Pinpoint the cell where the given text exists, returning its [X, Y] midpoint coordinate. 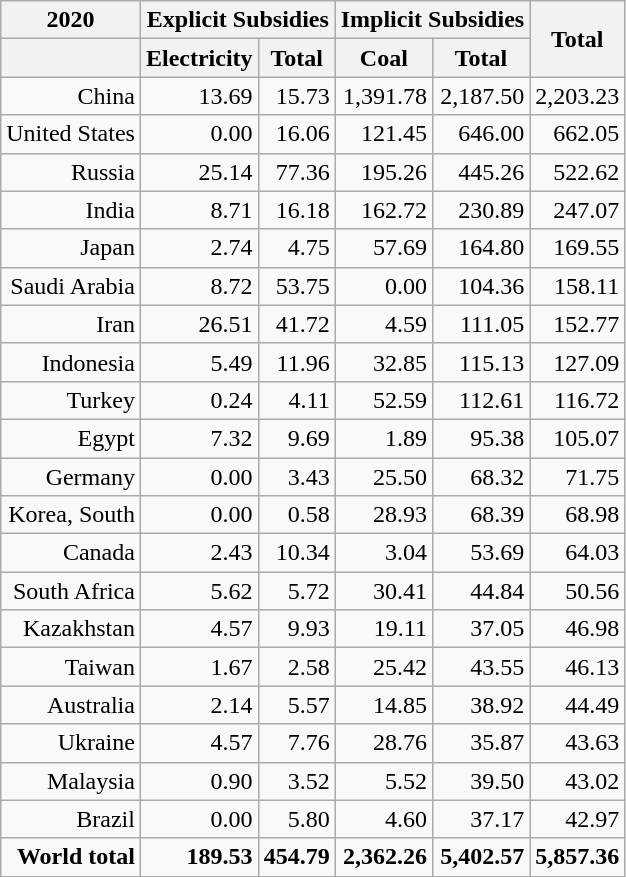
95.38 [480, 438]
2,203.23 [578, 96]
1.89 [384, 438]
53.75 [296, 286]
Egypt [71, 438]
Japan [71, 248]
28.76 [384, 743]
7.76 [296, 743]
China [71, 96]
2.14 [199, 705]
42.97 [578, 819]
16.18 [296, 210]
4.11 [296, 400]
1,391.78 [384, 96]
3.04 [384, 553]
5.52 [384, 781]
445.26 [480, 172]
77.36 [296, 172]
112.61 [480, 400]
Ukraine [71, 743]
0.90 [199, 781]
39.50 [480, 781]
37.05 [480, 629]
662.05 [578, 134]
5.62 [199, 591]
169.55 [578, 248]
Iran [71, 324]
16.06 [296, 134]
189.53 [199, 857]
57.69 [384, 248]
46.13 [578, 667]
116.72 [578, 400]
5.72 [296, 591]
164.80 [480, 248]
5,402.57 [480, 857]
25.42 [384, 667]
454.79 [296, 857]
5,857.36 [578, 857]
13.69 [199, 96]
Brazil [71, 819]
Taiwan [71, 667]
United States [71, 134]
43.63 [578, 743]
50.56 [578, 591]
25.50 [384, 477]
14.85 [384, 705]
Coal [384, 58]
South Africa [71, 591]
35.87 [480, 743]
Kazakhstan [71, 629]
28.93 [384, 515]
7.32 [199, 438]
4.60 [384, 819]
Saudi Arabia [71, 286]
4.75 [296, 248]
9.93 [296, 629]
53.69 [480, 553]
64.03 [578, 553]
India [71, 210]
195.26 [384, 172]
25.14 [199, 172]
World total [71, 857]
Germany [71, 477]
15.73 [296, 96]
104.36 [480, 286]
52.59 [384, 400]
Russia [71, 172]
105.07 [578, 438]
2020 [71, 20]
121.45 [384, 134]
127.09 [578, 362]
2.58 [296, 667]
247.07 [578, 210]
32.85 [384, 362]
2.74 [199, 248]
8.72 [199, 286]
162.72 [384, 210]
41.72 [296, 324]
2,187.50 [480, 96]
37.17 [480, 819]
522.62 [578, 172]
Indonesia [71, 362]
230.89 [480, 210]
115.13 [480, 362]
Implicit Subsidies [432, 20]
71.75 [578, 477]
68.39 [480, 515]
44.49 [578, 705]
Australia [71, 705]
152.77 [578, 324]
646.00 [480, 134]
5.57 [296, 705]
Korea, South [71, 515]
68.32 [480, 477]
4.59 [384, 324]
158.11 [578, 286]
46.98 [578, 629]
38.92 [480, 705]
26.51 [199, 324]
Electricity [199, 58]
2,362.26 [384, 857]
9.69 [296, 438]
68.98 [578, 515]
44.84 [480, 591]
5.80 [296, 819]
30.41 [384, 591]
10.34 [296, 553]
1.67 [199, 667]
5.49 [199, 362]
11.96 [296, 362]
43.02 [578, 781]
3.52 [296, 781]
0.58 [296, 515]
19.11 [384, 629]
111.05 [480, 324]
43.55 [480, 667]
Malaysia [71, 781]
Turkey [71, 400]
8.71 [199, 210]
2.43 [199, 553]
Explicit Subsidies [238, 20]
3.43 [296, 477]
0.24 [199, 400]
Canada [71, 553]
